From the cell containing the given text, extract its center point as [X, Y] coordinate. 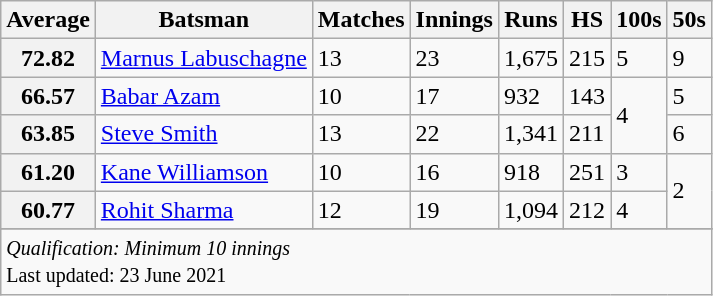
19 [454, 210]
918 [530, 172]
143 [588, 96]
215 [588, 58]
60.77 [48, 210]
9 [689, 58]
Average [48, 20]
Kane Williamson [204, 172]
63.85 [48, 134]
16 [454, 172]
100s [639, 20]
50s [689, 20]
Batsman [204, 20]
Marnus Labuschagne [204, 58]
3 [639, 172]
212 [588, 210]
22 [454, 134]
23 [454, 58]
Steve Smith [204, 134]
1,341 [530, 134]
1,675 [530, 58]
72.82 [48, 58]
211 [588, 134]
6 [689, 134]
Babar Azam [204, 96]
Rohit Sharma [204, 210]
1,094 [530, 210]
66.57 [48, 96]
Innings [454, 20]
HS [588, 20]
251 [588, 172]
Qualification: Minimum 10 inningsLast updated: 23 June 2021 [356, 262]
932 [530, 96]
Matches [361, 20]
12 [361, 210]
61.20 [48, 172]
2 [689, 191]
17 [454, 96]
Runs [530, 20]
